Extract the (x, y) coordinate from the center of the cell holding the provided text.  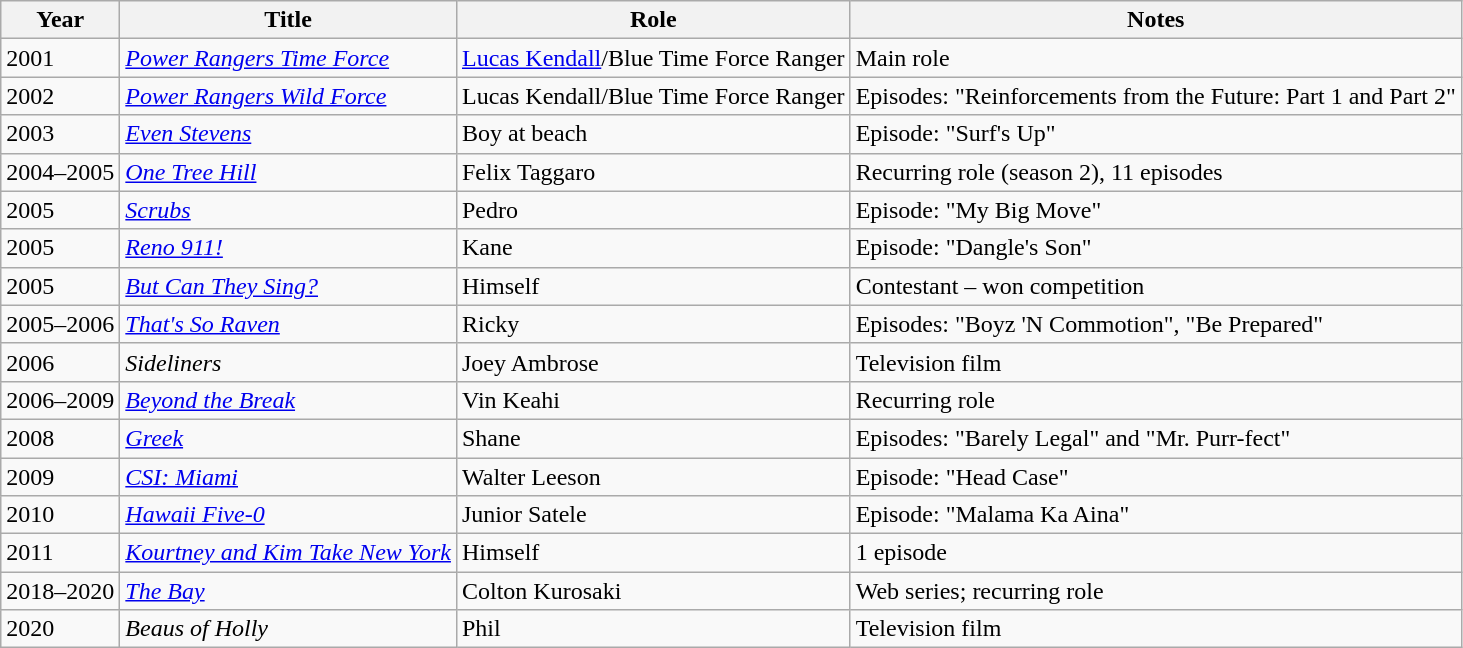
Shane (653, 438)
Kane (653, 248)
2006–2009 (60, 400)
2009 (60, 477)
Power Rangers Time Force (288, 58)
Hawaii Five-0 (288, 515)
Recurring role (season 2), 11 episodes (1156, 172)
Vin Keahi (653, 400)
2004–2005 (60, 172)
Phil (653, 629)
2020 (60, 629)
Beyond the Break (288, 400)
Recurring role (1156, 400)
Role (653, 20)
2018–2020 (60, 591)
Joey Ambrose (653, 362)
Colton Kurosaki (653, 591)
Contestant – won competition (1156, 286)
Episode: "Head Case" (1156, 477)
Junior Satele (653, 515)
Sideliners (288, 362)
Beaus of Holly (288, 629)
2008 (60, 438)
2011 (60, 553)
Year (60, 20)
Episodes: "Boyz 'N Commotion", "Be Prepared" (1156, 324)
One Tree Hill (288, 172)
The Bay (288, 591)
Web series; recurring role (1156, 591)
Greek (288, 438)
Title (288, 20)
2003 (60, 134)
Notes (1156, 20)
2006 (60, 362)
But Can They Sing? (288, 286)
Episodes: "Barely Legal" and "Mr. Purr-fect" (1156, 438)
Episode: "Malama Ka Aina" (1156, 515)
Kourtney and Kim Take New York (288, 553)
Episode: "Surf's Up" (1156, 134)
Walter Leeson (653, 477)
Even Stevens (288, 134)
Main role (1156, 58)
Felix Taggaro (653, 172)
Reno 911! (288, 248)
2002 (60, 96)
CSI: Miami (288, 477)
Power Rangers Wild Force (288, 96)
Scrubs (288, 210)
2001 (60, 58)
Ricky (653, 324)
That's So Raven (288, 324)
2010 (60, 515)
Boy at beach (653, 134)
Episode: "My Big Move" (1156, 210)
1 episode (1156, 553)
Pedro (653, 210)
2005–2006 (60, 324)
Episodes: "Reinforcements from the Future: Part 1 and Part 2" (1156, 96)
Episode: "Dangle's Son" (1156, 248)
